Detect which cell encompasses the target text, then output its (X, Y) center coordinate. 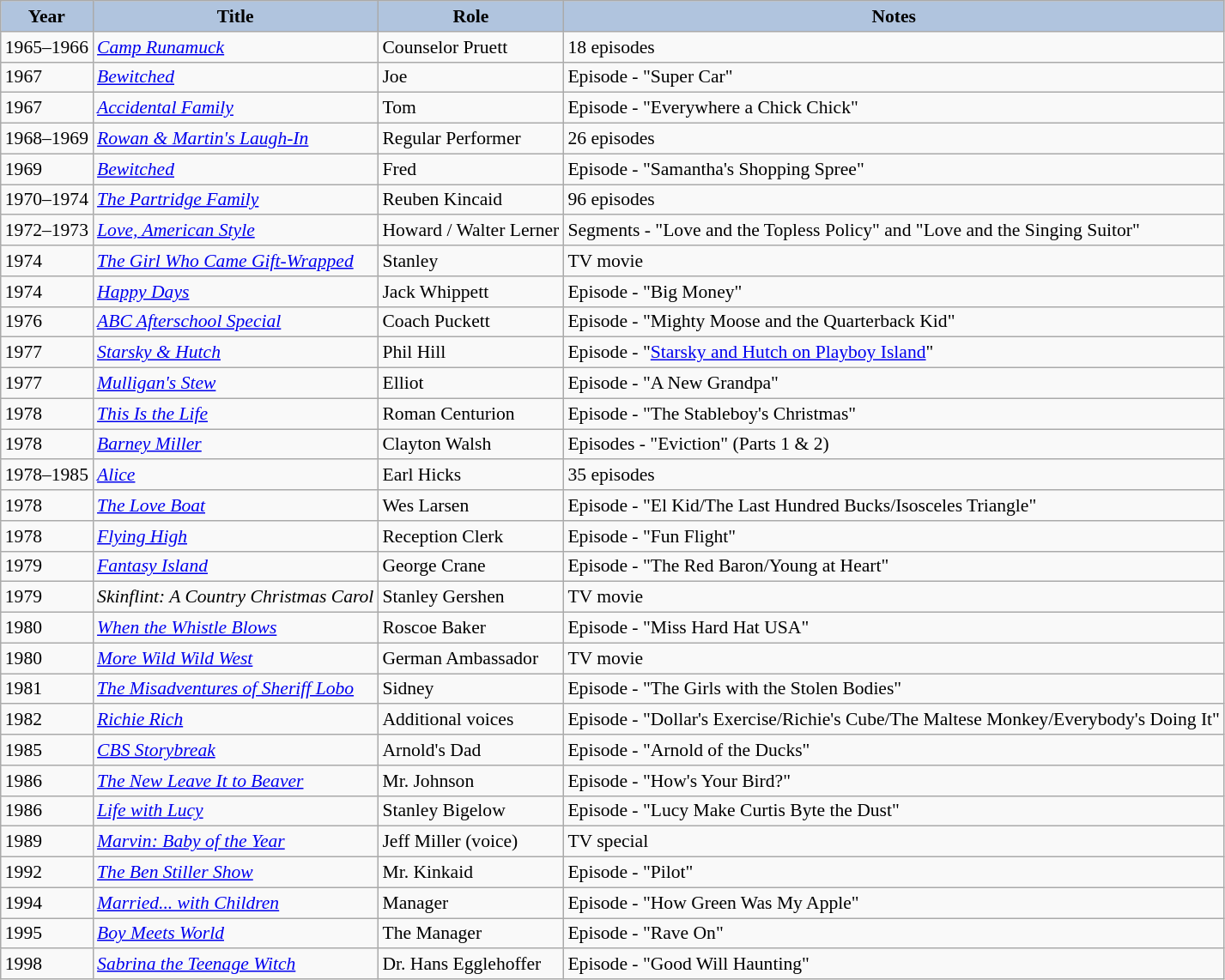
Episode - "The Red Baron/Young at Heart" (894, 566)
Episode - "Big Money" (894, 292)
Roman Centurion (470, 414)
Episode - "Super Car" (894, 77)
Episode - "Dollar's Exercise/Richie's Cube/The Maltese Monkey/Everybody's Doing It" (894, 720)
Stanley (470, 261)
CBS Storybreak (235, 750)
1992 (46, 873)
Dr. Hans Egglehoffer (470, 965)
Wes Larsen (470, 505)
Earl Hicks (470, 475)
1965–1966 (46, 47)
Episode - "A New Grandpa" (894, 384)
Reception Clerk (470, 536)
Flying High (235, 536)
Episode - "Pilot" (894, 873)
Roscoe Baker (470, 628)
Mulligan's Stew (235, 384)
Episode - "How's Your Bird?" (894, 781)
Mr. Johnson (470, 781)
Role (470, 16)
Episode - "Good Will Haunting" (894, 965)
1968–1969 (46, 139)
Episode - "Fun Flight" (894, 536)
Episode - "El Kid/The Last Hundred Bucks/Isosceles Triangle" (894, 505)
Fantasy Island (235, 566)
Coach Puckett (470, 322)
Elliot (470, 384)
Stanley Bigelow (470, 811)
Title (235, 16)
Episode - "Arnold of the Ducks" (894, 750)
Accidental Family (235, 108)
Jack Whippett (470, 292)
The Love Boat (235, 505)
Regular Performer (470, 139)
1994 (46, 903)
Episode - "How Green Was My Apple" (894, 903)
The Partridge Family (235, 200)
Episode - "The Stableboy's Christmas" (894, 414)
The Misadventures of Sheriff Lobo (235, 689)
This Is the Life (235, 414)
Episode - "Lucy Make Curtis Byte the Dust" (894, 811)
Year (46, 16)
George Crane (470, 566)
Episode - "Everywhere a Chick Chick" (894, 108)
Howard / Walter Lerner (470, 231)
Fred (470, 169)
1981 (46, 689)
Tom (470, 108)
Arnold's Dad (470, 750)
Camp Runamuck (235, 47)
Counselor Pruett (470, 47)
The New Leave It to Beaver (235, 781)
26 episodes (894, 139)
Boy Meets World (235, 934)
Segments - "Love and the Topless Policy" and "Love and the Singing Suitor" (894, 231)
When the Whistle Blows (235, 628)
ABC Afterschool Special (235, 322)
Reuben Kincaid (470, 200)
1998 (46, 965)
18 episodes (894, 47)
Episode - "Starsky and Hutch on Playboy Island" (894, 353)
Episodes - "Eviction" (Parts 1 & 2) (894, 445)
Mr. Kinkaid (470, 873)
Love, American Style (235, 231)
1976 (46, 322)
96 episodes (894, 200)
German Ambassador (470, 658)
1989 (46, 842)
Richie Rich (235, 720)
Married... with Children (235, 903)
Happy Days (235, 292)
Additional voices (470, 720)
Phil Hill (470, 353)
Barney Miller (235, 445)
More Wild Wild West (235, 658)
1982 (46, 720)
1970–1974 (46, 200)
Skinflint: A Country Christmas Carol (235, 597)
Episode - "Mighty Moose and the Quarterback Kid" (894, 322)
Notes (894, 16)
Life with Lucy (235, 811)
Marvin: Baby of the Year (235, 842)
TV special (894, 842)
1972–1973 (46, 231)
1969 (46, 169)
Jeff Miller (voice) (470, 842)
1978–1985 (46, 475)
Rowan & Martin's Laugh-In (235, 139)
Joe (470, 77)
The Ben Stiller Show (235, 873)
35 episodes (894, 475)
Episode - "The Girls with the Stolen Bodies" (894, 689)
The Manager (470, 934)
Clayton Walsh (470, 445)
1985 (46, 750)
The Girl Who Came Gift-Wrapped (235, 261)
1995 (46, 934)
Episode - "Miss Hard Hat USA" (894, 628)
Starsky & Hutch (235, 353)
Manager (470, 903)
Alice (235, 475)
Sidney (470, 689)
Episode - "Samantha's Shopping Spree" (894, 169)
Sabrina the Teenage Witch (235, 965)
Episode - "Rave On" (894, 934)
Stanley Gershen (470, 597)
